Search for the cell housing the specified text and yield its (X, Y) center coordinate. 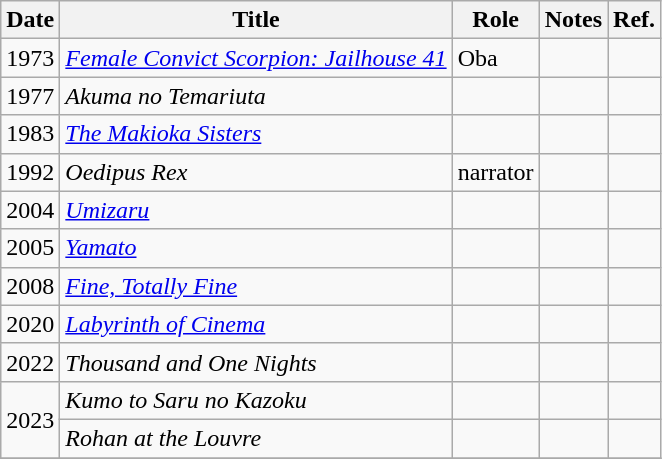
1992 (30, 172)
The Makioka Sisters (256, 134)
Title (256, 20)
Thousand and One Nights (256, 362)
Kumo to Saru no Kazoku (256, 400)
2022 (30, 362)
2005 (30, 248)
2020 (30, 324)
Notes (573, 20)
Fine, Totally Fine (256, 286)
Umizaru (256, 210)
Role (496, 20)
Labyrinth of Cinema (256, 324)
Oba (496, 58)
2023 (30, 419)
1977 (30, 96)
Ref. (634, 20)
Akuma no Temariuta (256, 96)
Date (30, 20)
Rohan at the Louvre (256, 438)
Yamato (256, 248)
narrator (496, 172)
1983 (30, 134)
Female Convict Scorpion: Jailhouse 41 (256, 58)
2008 (30, 286)
Oedipus Rex (256, 172)
2004 (30, 210)
1973 (30, 58)
